Provide the (X, Y) coordinate of the cell's center where the given text is located.  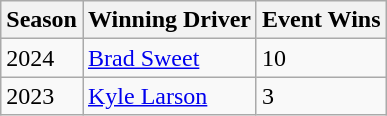
10 (321, 58)
Event Wins (321, 20)
Brad Sweet (169, 58)
3 (321, 96)
Winning Driver (169, 20)
2023 (42, 96)
Season (42, 20)
Kyle Larson (169, 96)
2024 (42, 58)
